Capture the cell that displays the provided text and extract its (x, y) central coordinate. 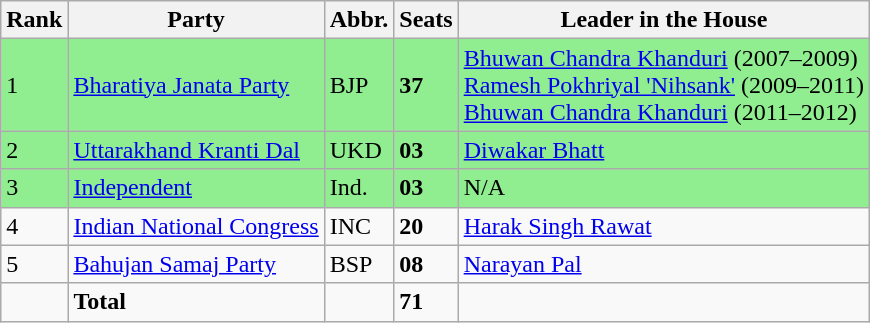
3 (34, 188)
20 (426, 226)
Rank (34, 20)
Independent (196, 188)
71 (426, 302)
1 (34, 85)
37 (426, 85)
Leader in the House (664, 20)
08 (426, 264)
UKD (359, 150)
Ind. (359, 188)
Bahujan Samaj Party (196, 264)
Uttarakhand Kranti Dal (196, 150)
INC (359, 226)
BJP (359, 85)
Party (196, 20)
Bharatiya Janata Party (196, 85)
5 (34, 264)
Narayan Pal (664, 264)
Indian National Congress (196, 226)
Bhuwan Chandra Khanduri (2007–2009)Ramesh Pokhriyal 'Nihsank' (2009–2011)Bhuwan Chandra Khanduri (2011–2012) (664, 85)
Harak Singh Rawat (664, 226)
2 (34, 150)
Abbr. (359, 20)
Diwakar Bhatt (664, 150)
BSP (359, 264)
4 (34, 226)
N/A (664, 188)
Total (196, 302)
Seats (426, 20)
